Output the (X, Y) coordinate of the center of the cell containing the given text.  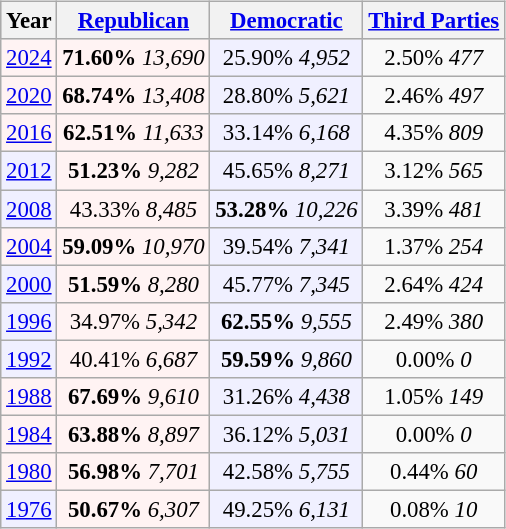
2.50% 477 (434, 58)
1.05% 149 (434, 396)
1984 (29, 434)
1980 (29, 472)
45.65% 8,271 (286, 171)
Third Parties (434, 21)
2016 (29, 133)
2000 (29, 284)
1996 (29, 321)
Democratic (286, 21)
43.33% 8,485 (134, 209)
36.12% 5,031 (286, 434)
1992 (29, 359)
68.74% 13,408 (134, 96)
2020 (29, 96)
4.35% 809 (434, 133)
49.25% 6,131 (286, 509)
50.67% 6,307 (134, 509)
0.44% 60 (434, 472)
2008 (29, 209)
Year (29, 21)
59.59% 9,860 (286, 359)
2.49% 380 (434, 321)
2.46% 497 (434, 96)
0.08% 10 (434, 509)
71.60% 13,690 (134, 58)
1988 (29, 396)
3.39% 481 (434, 209)
42.58% 5,755 (286, 472)
31.26% 4,438 (286, 396)
Republican (134, 21)
53.28% 10,226 (286, 209)
62.55% 9,555 (286, 321)
59.09% 10,970 (134, 246)
45.77% 7,345 (286, 284)
1976 (29, 509)
2004 (29, 246)
2024 (29, 58)
33.14% 6,168 (286, 133)
51.23% 9,282 (134, 171)
51.59% 8,280 (134, 284)
3.12% 565 (434, 171)
28.80% 5,621 (286, 96)
2.64% 424 (434, 284)
34.97% 5,342 (134, 321)
2012 (29, 171)
1.37% 254 (434, 246)
40.41% 6,687 (134, 359)
56.98% 7,701 (134, 472)
63.88% 8,897 (134, 434)
39.54% 7,341 (286, 246)
62.51% 11,633 (134, 133)
67.69% 9,610 (134, 396)
25.90% 4,952 (286, 58)
